Provide the [x, y] coordinate of the cell's center where the given text is located.  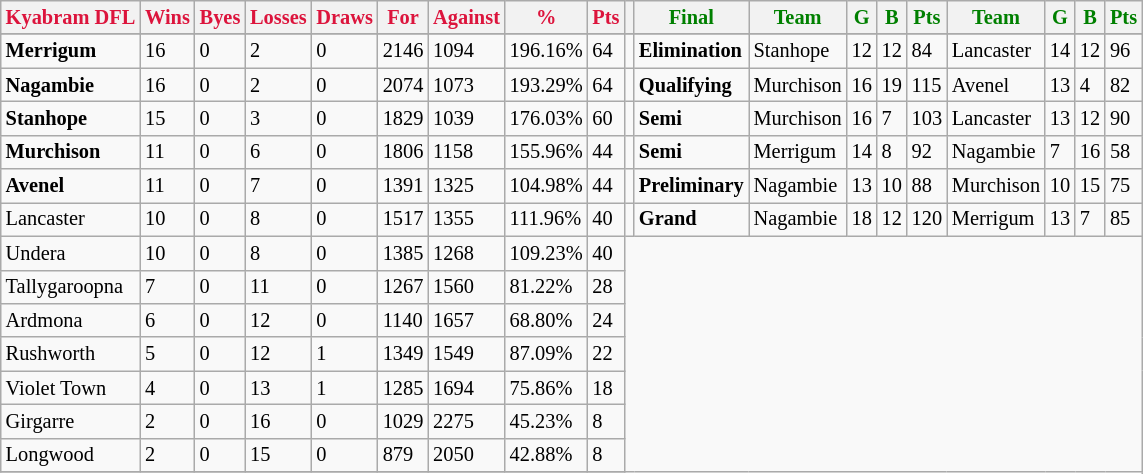
Undera [70, 253]
24 [606, 320]
58 [1124, 152]
1094 [466, 51]
Grand [692, 219]
3 [278, 118]
5 [168, 354]
90 [1124, 118]
1657 [466, 320]
60 [606, 118]
1029 [403, 421]
103 [927, 118]
2050 [466, 455]
1285 [403, 388]
1829 [403, 118]
92 [927, 152]
1355 [466, 219]
104.98% [546, 186]
84 [927, 51]
1391 [403, 186]
2146 [403, 51]
For [403, 17]
109.23% [546, 253]
1385 [403, 253]
2275 [466, 421]
85 [1124, 219]
45.23% [546, 421]
81.22% [546, 287]
879 [403, 455]
28 [606, 287]
% [546, 17]
2074 [403, 85]
1039 [466, 118]
176.03% [546, 118]
1073 [466, 85]
193.29% [546, 85]
Draws [345, 17]
22 [606, 354]
Ardmona [70, 320]
Against [466, 17]
Wins [168, 17]
1158 [466, 152]
1140 [403, 320]
Preliminary [692, 186]
Elimination [692, 51]
19 [892, 85]
Final [692, 17]
75.86% [546, 388]
Rushworth [70, 354]
Byes [220, 17]
1806 [403, 152]
Longwood [70, 455]
1325 [466, 186]
Girgarre [70, 421]
196.16% [546, 51]
Violet Town [70, 388]
75 [1124, 186]
1267 [403, 287]
87.09% [546, 354]
42.88% [546, 455]
Kyabram DFL [70, 17]
1560 [466, 287]
88 [927, 186]
Losses [278, 17]
1694 [466, 388]
120 [927, 219]
115 [927, 85]
1349 [403, 354]
111.96% [546, 219]
1549 [466, 354]
68.80% [546, 320]
96 [1124, 51]
1268 [466, 253]
1517 [403, 219]
155.96% [546, 152]
Tallygaroopna [70, 287]
82 [1124, 85]
Qualifying [692, 85]
